Determine the (x, y) coordinate at the center of the cell enclosing the given text.  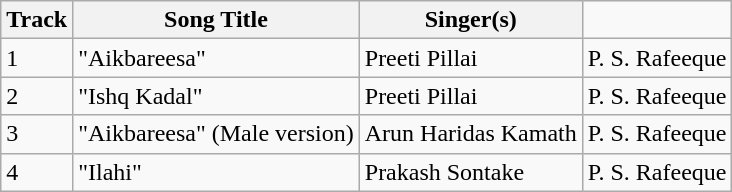
Song Title (216, 20)
"Ilahi" (216, 172)
Track (37, 20)
Prakash Sontake (470, 172)
2 (37, 96)
"Aikbareesa" (216, 58)
"Aikbareesa" (Male version) (216, 134)
Arun Haridas Kamath (470, 134)
"Ishq Kadal" (216, 96)
1 (37, 58)
Singer(s) (470, 20)
3 (37, 134)
4 (37, 172)
